Find where the given text appears and provide that cell's center as (X, Y) coordinate. 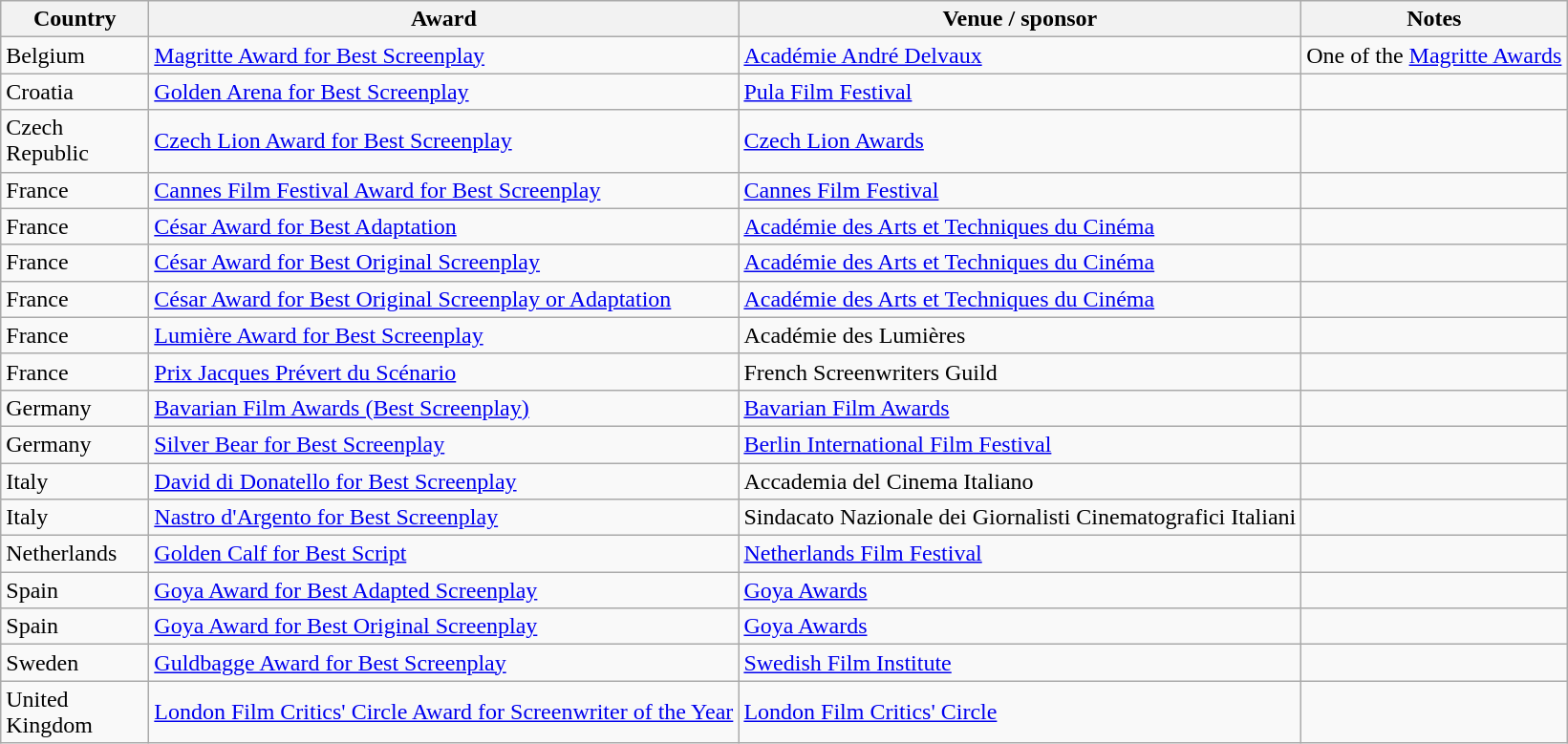
Silver Bear for Best Screenplay (443, 444)
London Film Critics' Circle (1020, 712)
Belgium (75, 55)
Sweden (75, 663)
Golden Calf for Best Script (443, 554)
Lumière Award for Best Screenplay (443, 335)
Czech Lion Awards (1020, 141)
César Award for Best Original Screenplay (443, 263)
Netherlands (75, 554)
Netherlands Film Festival (1020, 554)
Prix Jacques Prévert du Scénario (443, 372)
Croatia (75, 92)
Czech Lion Award for Best Screenplay (443, 141)
One of the Magritte Awards (1434, 55)
Accademia del Cinema Italiano (1020, 480)
Country (75, 19)
Goya Award for Best Adapted Screenplay (443, 590)
Goya Award for Best Original Screenplay (443, 627)
Pula Film Festival (1020, 92)
César Award for Best Original Screenplay or Adaptation (443, 299)
Bavarian Film Awards (1020, 408)
Bavarian Film Awards (Best Screenplay) (443, 408)
Nastro d'Argento for Best Screenplay (443, 518)
French Screenwriters Guild (1020, 372)
Golden Arena for Best Screenplay (443, 92)
Czech Republic (75, 141)
Swedish Film Institute (1020, 663)
United Kingdom (75, 712)
Sindacato Nazionale dei Giornalisti Cinematografici Italiani (1020, 518)
London Film Critics' Circle Award for Screenwriter of the Year (443, 712)
Académie André Delvaux (1020, 55)
Award (443, 19)
Berlin International Film Festival (1020, 444)
Cannes Film Festival Award for Best Screenplay (443, 190)
Cannes Film Festival (1020, 190)
Académie des Lumières (1020, 335)
Guldbagge Award for Best Screenplay (443, 663)
César Award for Best Adaptation (443, 226)
Notes (1434, 19)
Magritte Award for Best Screenplay (443, 55)
David di Donatello for Best Screenplay (443, 480)
Venue / sponsor (1020, 19)
